From the cell containing the given text, extract its center point as (X, Y) coordinate. 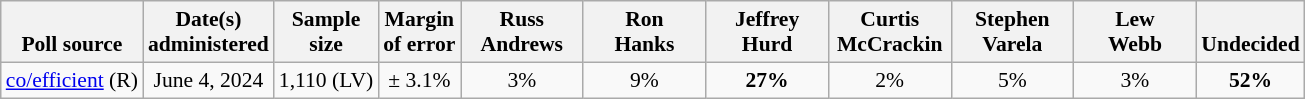
RonHanks (644, 32)
Marginof error (419, 32)
StephenVarela (1012, 32)
LewWebb (1136, 32)
JeffreyHurd (768, 32)
co/efficient (R) (72, 80)
Undecided (1250, 32)
Samplesize (326, 32)
52% (1250, 80)
5% (1012, 80)
27% (768, 80)
9% (644, 80)
CurtisMcCrackin (890, 32)
1,110 (LV) (326, 80)
Poll source (72, 32)
RussAndrews (522, 32)
June 4, 2024 (208, 80)
2% (890, 80)
± 3.1% (419, 80)
Date(s)administered (208, 32)
